Determine the [X, Y] coordinate at the center of the cell enclosing the given text.  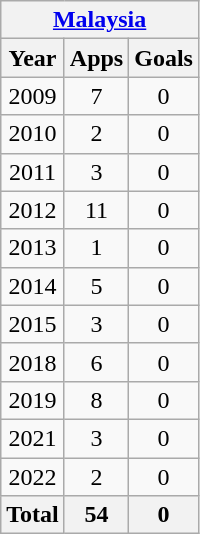
6 [96, 362]
7 [96, 96]
2015 [33, 324]
2012 [33, 210]
1 [96, 248]
2010 [33, 134]
Total [33, 515]
Goals [164, 58]
54 [96, 515]
2013 [33, 248]
2011 [33, 172]
2009 [33, 96]
8 [96, 400]
Year [33, 58]
2021 [33, 438]
2014 [33, 286]
11 [96, 210]
2018 [33, 362]
Malaysia [100, 20]
Apps [96, 58]
5 [96, 286]
2022 [33, 477]
2019 [33, 400]
